Capture the cell that displays the provided text and extract its [x, y] central coordinate. 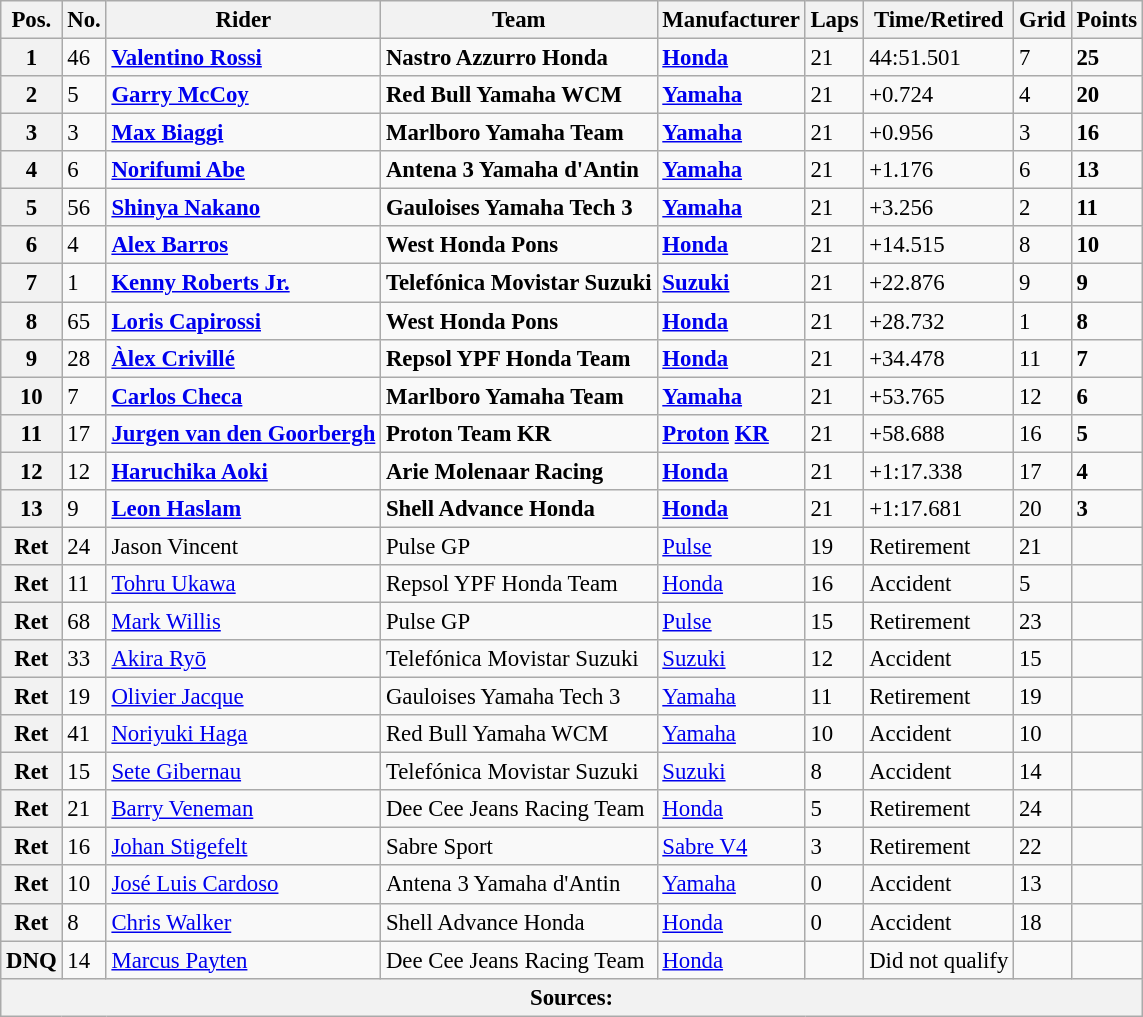
25 [1106, 58]
Rider [243, 20]
Arie Molenaar Racing [519, 471]
Points [1106, 20]
+22.876 [939, 283]
41 [84, 734]
Jason Vincent [243, 546]
Laps [834, 20]
+3.256 [939, 208]
Chris Walker [243, 922]
Sources: [572, 997]
+58.688 [939, 433]
Olivier Jacque [243, 697]
+53.765 [939, 396]
Norifumi Abe [243, 170]
+0.956 [939, 133]
No. [84, 20]
Mark Willis [243, 621]
Marcus Payten [243, 960]
Proton Team KR [519, 433]
Barry Veneman [243, 809]
65 [84, 321]
+14.515 [939, 245]
José Luis Cardoso [243, 885]
Akira Ryō [243, 659]
Team [519, 20]
44:51.501 [939, 58]
+1.176 [939, 170]
46 [84, 58]
Sabre V4 [731, 847]
Shinya Nakano [243, 208]
Did not qualify [939, 960]
Noriyuki Haga [243, 734]
Nastro Azzurro Honda [519, 58]
Jurgen van den Goorbergh [243, 433]
Max Biaggi [243, 133]
Alex Barros [243, 245]
Johan Stigefelt [243, 847]
Carlos Checa [243, 396]
Grid [1042, 20]
+34.478 [939, 358]
Manufacturer [731, 20]
DNQ [32, 960]
56 [84, 208]
Kenny Roberts Jr. [243, 283]
Valentino Rossi [243, 58]
+1:17.681 [939, 509]
Leon Haslam [243, 509]
18 [1042, 922]
Sabre Sport [519, 847]
Sete Gibernau [243, 772]
33 [84, 659]
Haruchika Aoki [243, 471]
Loris Capirossi [243, 321]
+28.732 [939, 321]
Proton KR [731, 433]
+0.724 [939, 95]
23 [1042, 621]
Tohru Ukawa [243, 584]
Pos. [32, 20]
28 [84, 358]
Time/Retired [939, 20]
68 [84, 621]
Àlex Crivillé [243, 358]
+1:17.338 [939, 471]
Garry McCoy [243, 95]
22 [1042, 847]
